Provide the [X, Y] coordinate of the cell's center where the given text is located.  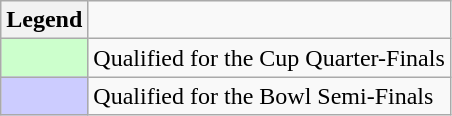
Legend [44, 20]
Qualified for the Cup Quarter-Finals [269, 58]
Qualified for the Bowl Semi-Finals [269, 96]
